Scan for the cell matching the given text and deliver its [X, Y] coordinate at center. 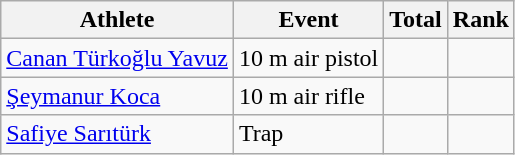
10 m air rifle [308, 96]
Athlete [118, 20]
Canan Türkoğlu Yavuz [118, 58]
Trap [308, 134]
Total [416, 20]
10 m air pistol [308, 58]
Safiye Sarıtürk [118, 134]
Rank [480, 20]
Şeymanur Koca [118, 96]
Event [308, 20]
